Identify which cell holds the provided text, then report its [X, Y] central coordinate. 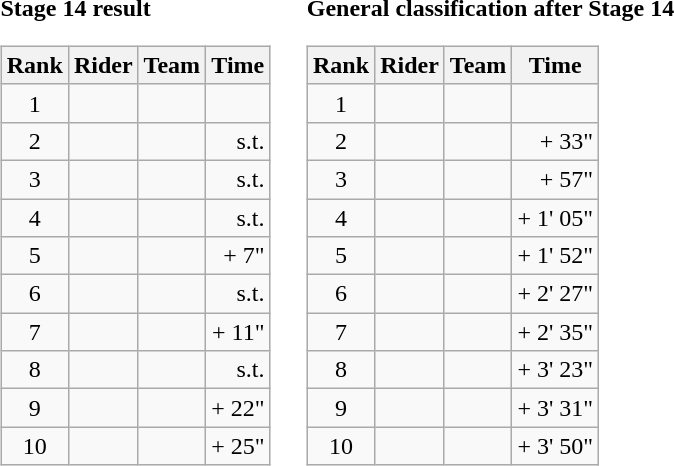
+ 3' 31" [556, 408]
+ 57" [556, 179]
+ 3' 50" [556, 446]
+ 1' 52" [556, 256]
+ 1' 05" [556, 217]
+ 3' 23" [556, 370]
+ 7" [238, 256]
+ 33" [556, 141]
+ 2' 35" [556, 332]
+ 11" [238, 332]
+ 25" [238, 446]
+ 22" [238, 408]
+ 2' 27" [556, 294]
